Determine the (X, Y) coordinate at the center of the cell enclosing the given text.  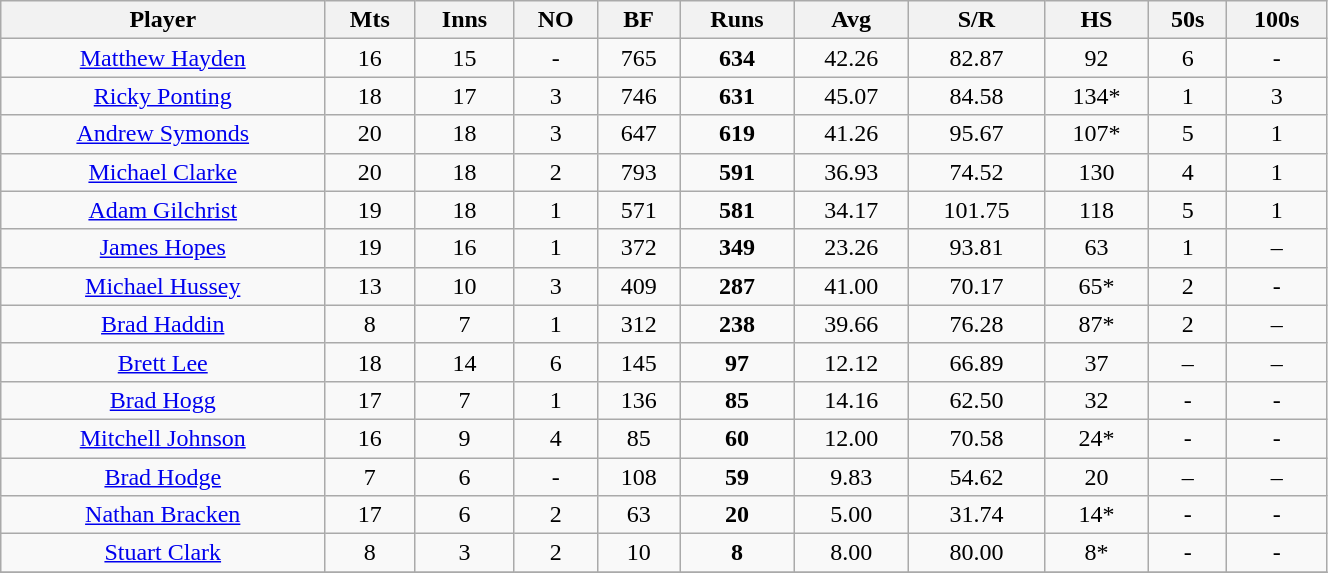
S/R (977, 20)
619 (737, 134)
372 (638, 248)
765 (638, 58)
287 (737, 286)
130 (1096, 172)
Matthew Hayden (163, 58)
14.16 (852, 400)
41.00 (852, 286)
76.28 (977, 324)
9.83 (852, 477)
409 (638, 286)
82.87 (977, 58)
66.89 (977, 362)
Runs (737, 20)
James Hopes (163, 248)
62.50 (977, 400)
Michael Clarke (163, 172)
5.00 (852, 515)
BF (638, 20)
Michael Hussey (163, 286)
70.17 (977, 286)
59 (737, 477)
118 (1096, 210)
12.00 (852, 438)
312 (638, 324)
145 (638, 362)
100s (1277, 20)
9 (465, 438)
87* (1096, 324)
Brad Haddin (163, 324)
23.26 (852, 248)
Player (163, 20)
93.81 (977, 248)
Stuart Clark (163, 553)
581 (737, 210)
101.75 (977, 210)
136 (638, 400)
Andrew Symonds (163, 134)
Adam Gilchrist (163, 210)
92 (1096, 58)
80.00 (977, 553)
Brett Lee (163, 362)
12.12 (852, 362)
HS (1096, 20)
97 (737, 362)
793 (638, 172)
37 (1096, 362)
8.00 (852, 553)
60 (737, 438)
107* (1096, 134)
571 (638, 210)
15 (465, 58)
349 (737, 248)
134* (1096, 96)
591 (737, 172)
238 (737, 324)
34.17 (852, 210)
14 (465, 362)
50s (1188, 20)
45.07 (852, 96)
39.66 (852, 324)
65* (1096, 286)
647 (638, 134)
36.93 (852, 172)
634 (737, 58)
14* (1096, 515)
31.74 (977, 515)
42.26 (852, 58)
74.52 (977, 172)
746 (638, 96)
Brad Hodge (163, 477)
41.26 (852, 134)
Brad Hogg (163, 400)
108 (638, 477)
84.58 (977, 96)
95.67 (977, 134)
Avg (852, 20)
Nathan Bracken (163, 515)
Mts (370, 20)
631 (737, 96)
NO (556, 20)
13 (370, 286)
Ricky Ponting (163, 96)
Inns (465, 20)
70.58 (977, 438)
8* (1096, 553)
54.62 (977, 477)
Mitchell Johnson (163, 438)
24* (1096, 438)
32 (1096, 400)
